Locate the cell with the specified text and output its (x, y) center coordinate. 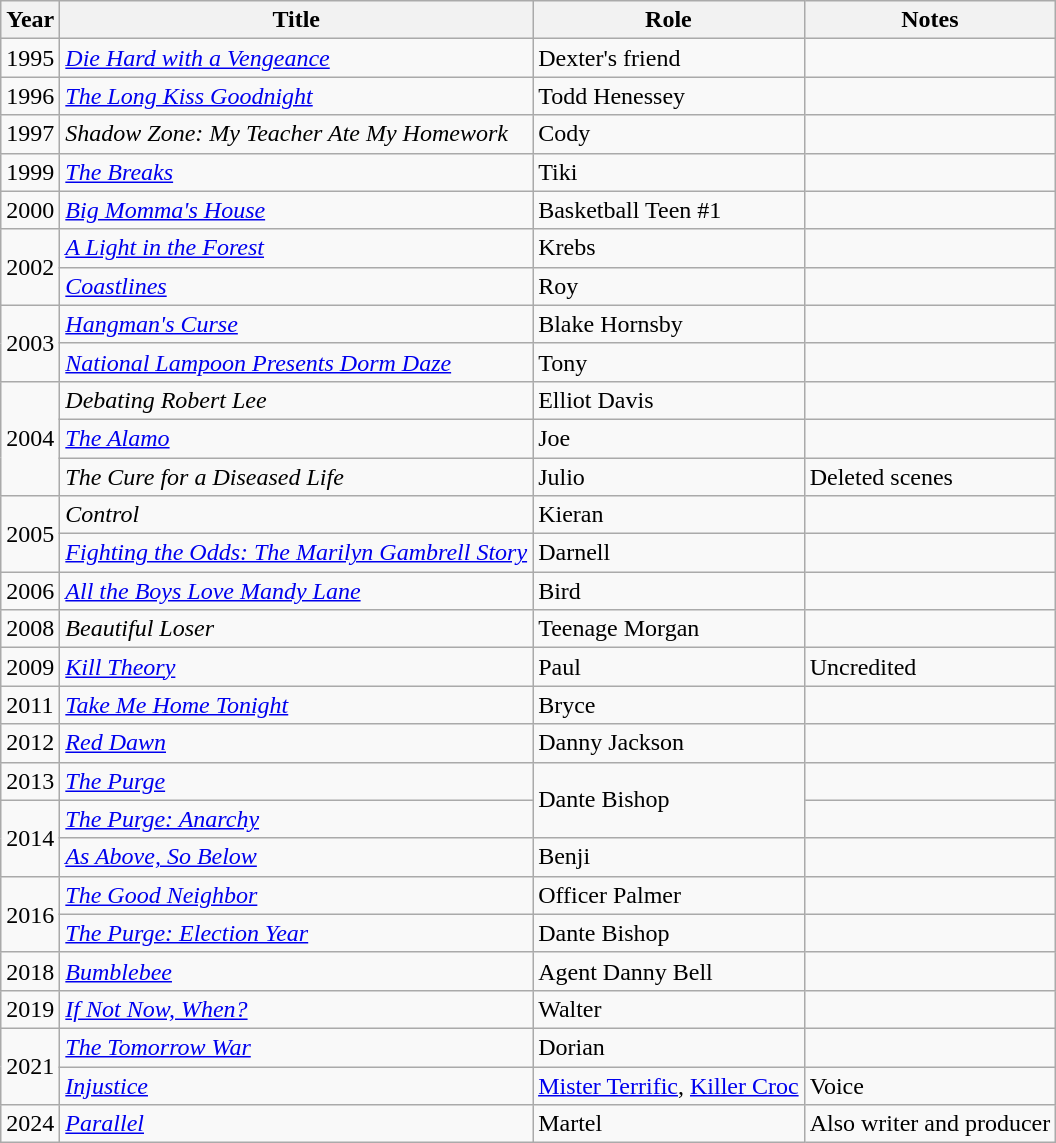
All the Boys Love Mandy Lane (296, 591)
2002 (30, 267)
As Above, So Below (296, 857)
The Purge: Election Year (296, 933)
Mister Terrific, Killer Croc (669, 1085)
2013 (30, 781)
2011 (30, 705)
Elliot Davis (669, 400)
Todd Henessey (669, 96)
Control (296, 515)
Shadow Zone: My Teacher Ate My Homework (296, 134)
2016 (30, 914)
Notes (930, 20)
Kill Theory (296, 667)
Kieran (669, 515)
The Cure for a Diseased Life (296, 477)
2024 (30, 1124)
Benji (669, 857)
Cody (669, 134)
Bumblebee (296, 971)
2021 (30, 1066)
Krebs (669, 248)
Deleted scenes (930, 477)
1997 (30, 134)
National Lampoon Presents Dorm Daze (296, 362)
Hangman's Curse (296, 324)
Julio (669, 477)
2004 (30, 438)
A Light in the Forest (296, 248)
1999 (30, 172)
The Purge (296, 781)
2009 (30, 667)
Agent Danny Bell (669, 971)
Bird (669, 591)
Dexter's friend (669, 58)
Teenage Morgan (669, 629)
Injustice (296, 1085)
1995 (30, 58)
Role (669, 20)
2019 (30, 1009)
2005 (30, 534)
The Good Neighbor (296, 895)
Also writer and producer (930, 1124)
2006 (30, 591)
Paul (669, 667)
Joe (669, 438)
Beautiful Loser (296, 629)
Fighting the Odds: The Marilyn Gambrell Story (296, 553)
Walter (669, 1009)
2008 (30, 629)
1996 (30, 96)
Martel (669, 1124)
Danny Jackson (669, 743)
Debating Robert Lee (296, 400)
Die Hard with a Vengeance (296, 58)
Title (296, 20)
Coastlines (296, 286)
2018 (30, 971)
Red Dawn (296, 743)
Uncredited (930, 667)
The Long Kiss Goodnight (296, 96)
If Not Now, When? (296, 1009)
Darnell (669, 553)
2014 (30, 838)
The Tomorrow War (296, 1047)
The Breaks (296, 172)
Tony (669, 362)
Big Momma's House (296, 210)
Blake Hornsby (669, 324)
Bryce (669, 705)
2000 (30, 210)
The Purge: Anarchy (296, 819)
Take Me Home Tonight (296, 705)
Parallel (296, 1124)
2012 (30, 743)
Year (30, 20)
Basketball Teen #1 (669, 210)
Tiki (669, 172)
The Alamo (296, 438)
2003 (30, 343)
Voice (930, 1085)
Roy (669, 286)
Dorian (669, 1047)
Officer Palmer (669, 895)
